Locate the cell with the specified text and output its (x, y) center coordinate. 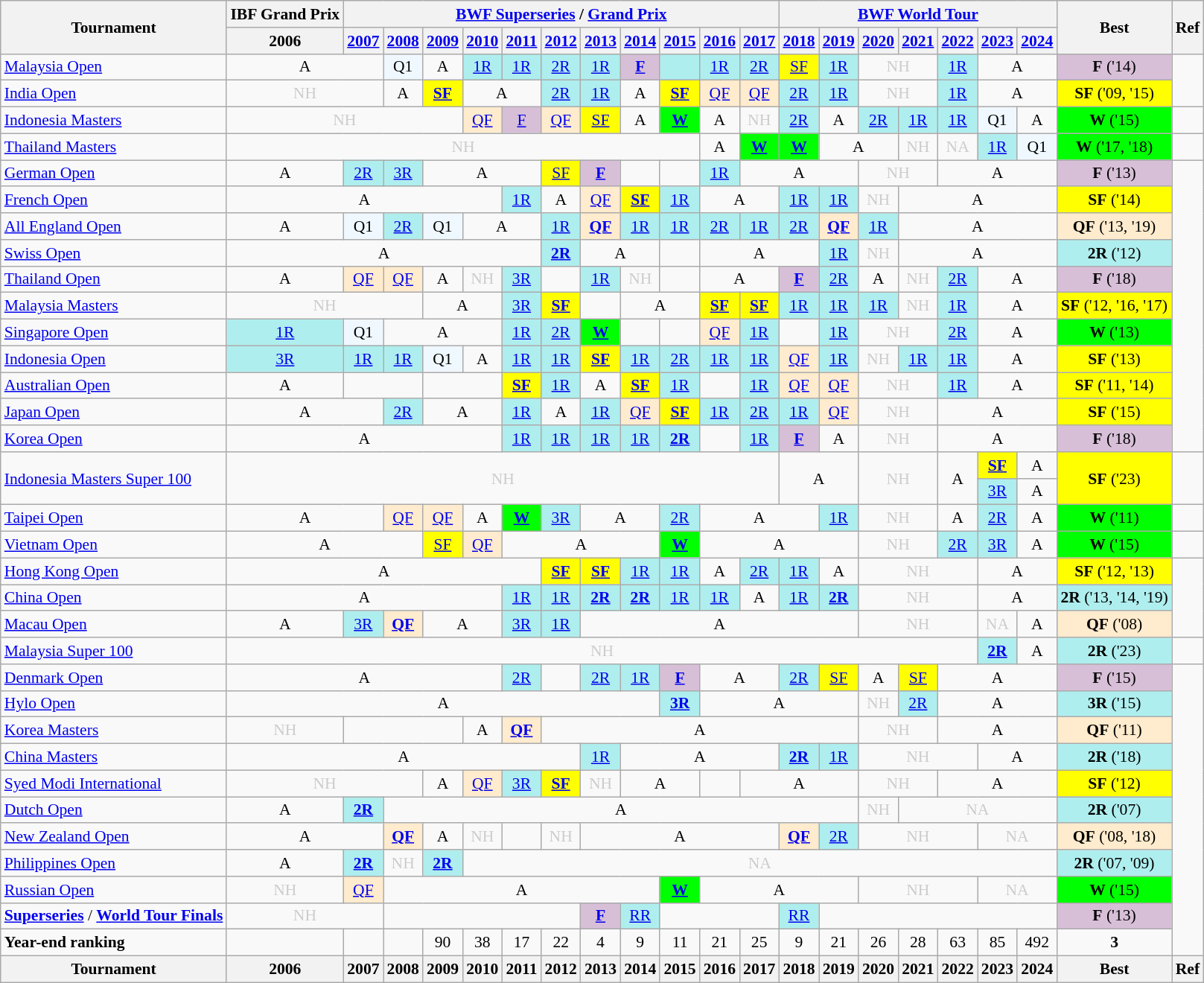
63 (958, 943)
SF ('09, '15) (1114, 94)
2R ('07) (1114, 810)
SF ('13) (1114, 359)
Hong Kong Open (114, 571)
SF ('14) (1114, 200)
26 (879, 943)
India Open (114, 94)
17 (521, 943)
New Zealand Open (114, 837)
French Open (114, 200)
W ('11) (1114, 518)
3 (1114, 943)
Thailand Open (114, 279)
Malaysia Masters (114, 306)
Philippines Open (114, 863)
German Open (114, 174)
QF ('11) (1114, 731)
2R ('23) (1114, 651)
22 (561, 943)
4 (600, 943)
SF ('12, '13) (1114, 571)
Superseries / World Tour Finals (114, 916)
2R ('07, '09) (1114, 863)
Indonesia Masters Super 100 (114, 478)
25 (759, 943)
Swiss Open (114, 253)
Taipei Open (114, 518)
38 (482, 943)
Denmark Open (114, 678)
IBF Grand Prix (284, 14)
Indonesia Masters (114, 121)
All England Open (114, 226)
Russian Open (114, 890)
3R ('15) (1114, 704)
Malaysia Open (114, 67)
QF ('08) (1114, 625)
Indonesia Open (114, 359)
W ('13) (1114, 333)
90 (442, 943)
85 (998, 943)
F ('14) (1114, 67)
SF ('23) (1114, 478)
28 (917, 943)
W ('17, '18) (1114, 147)
Dutch Open (114, 810)
BWF World Tour (917, 14)
China Masters (114, 757)
Japan Open (114, 413)
Australian Open (114, 386)
Korea Open (114, 439)
11 (679, 943)
Hylo Open (114, 704)
2R ('18) (1114, 757)
Macau Open (114, 625)
SF ('11, '14) (1114, 386)
QF ('08, '18) (1114, 837)
SF ('12, '16, '17) (1114, 306)
China Open (114, 598)
Korea Masters (114, 731)
Malaysia Super 100 (114, 651)
SF ('12) (1114, 783)
492 (1036, 943)
Thailand Masters (114, 147)
QF ('13, '19) (1114, 226)
SF ('15) (1114, 413)
F ('15) (1114, 678)
2R ('13, '14, '19) (1114, 598)
Year-end ranking (114, 943)
Singapore Open (114, 333)
BWF Superseries / Grand Prix (561, 14)
2R ('12) (1114, 253)
Vietnam Open (114, 545)
Syed Modi International (114, 783)
